Scan for the cell matching the given text and deliver its (x, y) coordinate at center. 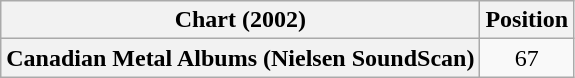
Position (527, 20)
Chart (2002) (240, 20)
67 (527, 58)
Canadian Metal Albums (Nielsen SoundScan) (240, 58)
